Return (X, Y) of the center of cell containing provided text 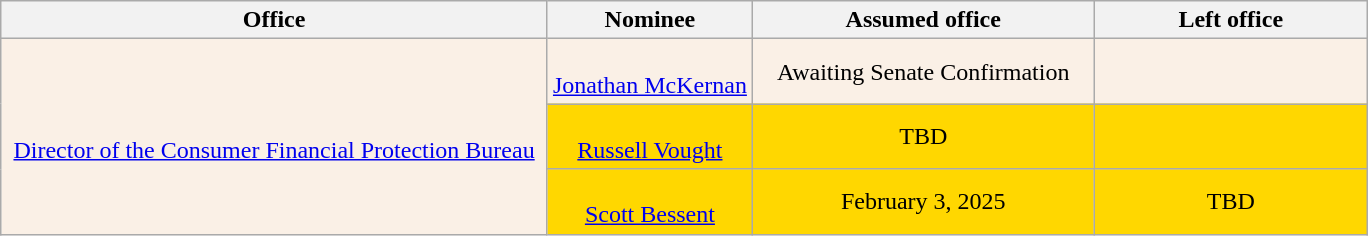
Nominee (650, 20)
Assumed office (923, 20)
Awaiting Senate Confirmation (923, 72)
Left office (1230, 20)
Jonathan McKernan (650, 72)
Director of the Consumer Financial Protection Bureau (274, 136)
February 3, 2025 (923, 202)
Scott Bessent (650, 202)
Russell Vought (650, 136)
Office (274, 20)
